Identify which cell holds the provided text, then report its (X, Y) central coordinate. 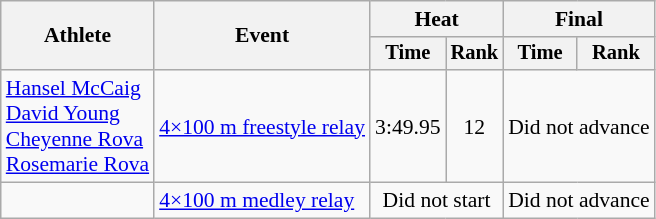
Heat (436, 19)
Final (579, 19)
Hansel McCaigDavid YoungCheyenne RovaRosemarie Rova (78, 126)
Did not start (436, 201)
3:49.95 (408, 126)
Athlete (78, 36)
4×100 m freestyle relay (262, 126)
4×100 m medley relay (262, 201)
Event (262, 36)
12 (475, 126)
